Search for the cell housing the specified text and yield its [X, Y] center coordinate. 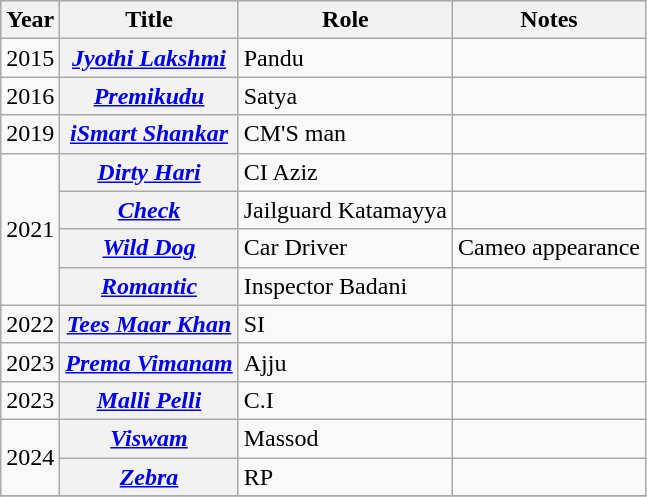
Pandu [345, 58]
Malli Pelli [149, 400]
Viswam [149, 438]
2016 [30, 96]
C.I [345, 400]
2022 [30, 324]
Jyothi Lakshmi [149, 58]
Check [149, 210]
Prema Vimanam [149, 362]
2021 [30, 229]
Role [345, 20]
Zebra [149, 477]
Wild Dog [149, 248]
RP [345, 477]
Title [149, 20]
Cameo appearance [550, 248]
Ajju [345, 362]
Dirty Hari [149, 172]
Jailguard Katamayya [345, 210]
CM'S man [345, 134]
SI [345, 324]
Year [30, 20]
Satya [345, 96]
Notes [550, 20]
2015 [30, 58]
Tees Maar Khan [149, 324]
Romantic [149, 286]
Premikudu [149, 96]
2019 [30, 134]
iSmart Shankar [149, 134]
CI Aziz [345, 172]
Car Driver [345, 248]
2024 [30, 457]
Inspector Badani [345, 286]
Massod [345, 438]
